From the cell containing the given text, extract its center point as (x, y) coordinate. 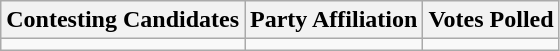
Votes Polled (491, 20)
Contesting Candidates (123, 20)
Party Affiliation (334, 20)
